For the text-containing cell, return its midpoint in (X, Y) coordinate format. 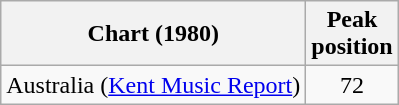
Peakposition (352, 34)
Chart (1980) (154, 34)
72 (352, 85)
Australia (Kent Music Report) (154, 85)
